Output the [X, Y] coordinate of the center of the cell containing the given text.  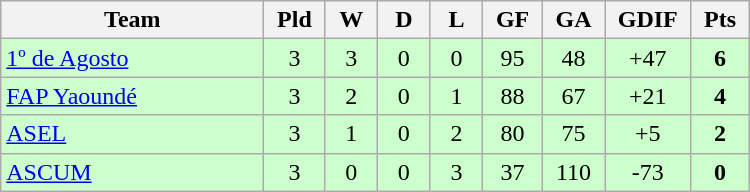
1º de Agosto [132, 58]
Pts [720, 20]
Pld [294, 20]
+47 [648, 58]
4 [720, 96]
GDIF [648, 20]
88 [513, 96]
-73 [648, 172]
+21 [648, 96]
67 [573, 96]
95 [513, 58]
FAP Yaoundé [132, 96]
ASEL [132, 134]
GA [573, 20]
W [352, 20]
110 [573, 172]
6 [720, 58]
80 [513, 134]
Team [132, 20]
D [404, 20]
GF [513, 20]
37 [513, 172]
75 [573, 134]
+5 [648, 134]
48 [573, 58]
ASCUM [132, 172]
L [456, 20]
